For the text-containing cell, return its midpoint in [X, Y] coordinate format. 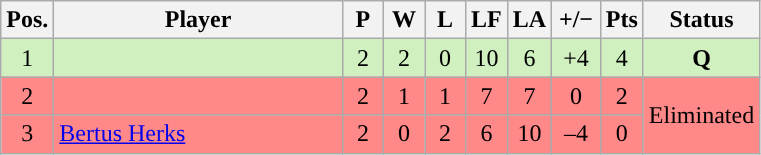
W [404, 20]
4 [622, 58]
LF [487, 20]
L [444, 20]
+4 [576, 58]
LA [529, 20]
Pts [622, 20]
–4 [576, 134]
Eliminated [701, 115]
3 [28, 134]
Player [198, 20]
Pos. [28, 20]
Q [701, 58]
P [362, 20]
+/− [576, 20]
Status [701, 20]
Bertus Herks [198, 134]
